Find where the given text appears and provide that cell's center as [X, Y] coordinate. 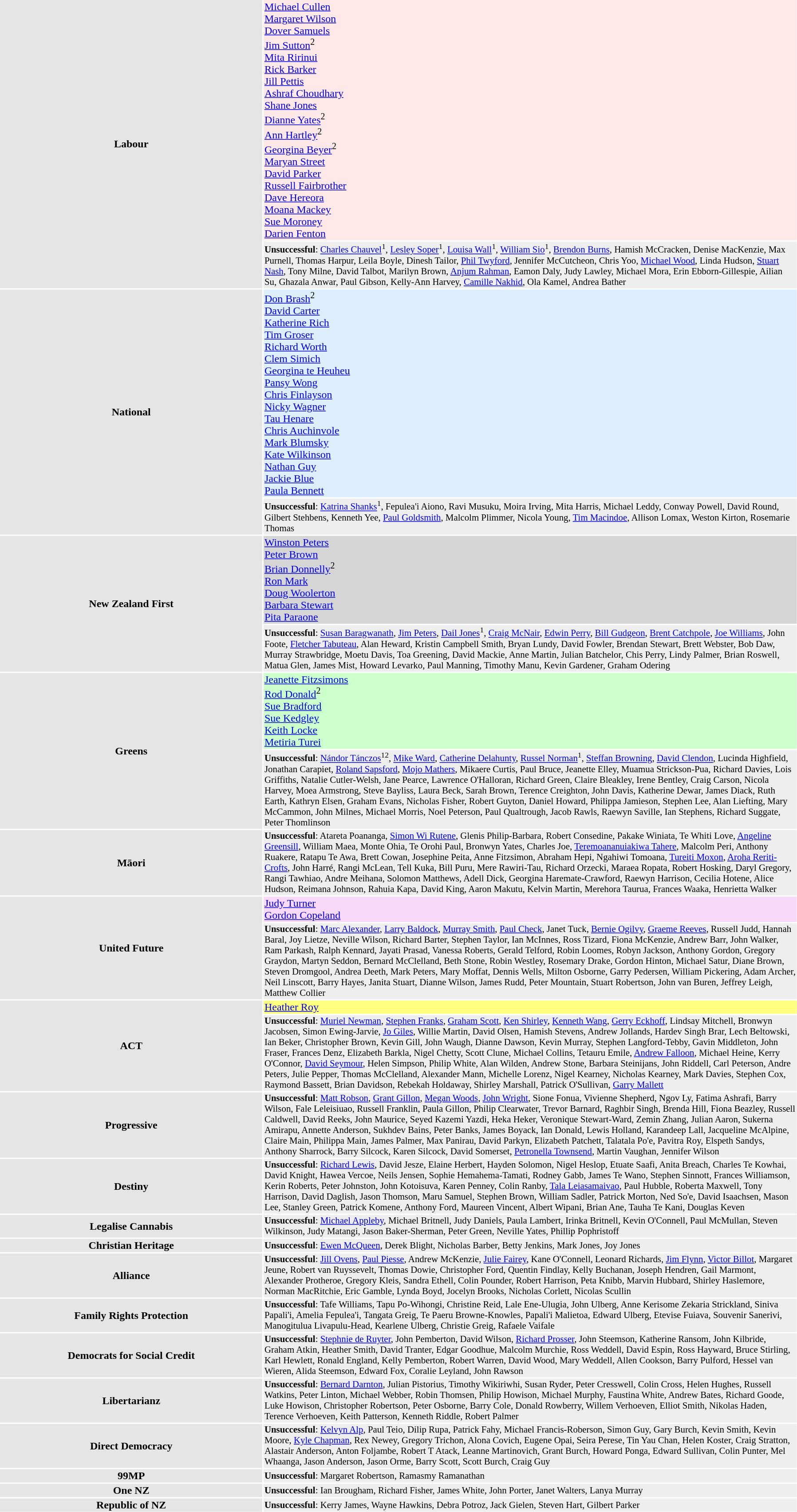
Māori [131, 863]
Unsuccessful: Kerry James, Wayne Hawkins, Debra Potroz, Jack Gielen, Steven Hart, Gilbert Parker [530, 1505]
Unsuccessful: Margaret Robertson, Ramasmy Ramanathan [530, 1476]
New Zealand First [131, 604]
Christian Heritage [131, 1245]
Labour [131, 144]
Unsuccessful: Ian Brougham, Richard Fisher, James White, John Porter, Janet Walters, Lanya Murray [530, 1490]
Destiny [131, 1186]
Republic of NZ [131, 1505]
Progressive [131, 1125]
Winston PetersPeter BrownBrian Donnelly2Ron MarkDoug WoolertonBarbara StewartPita Paraone [530, 580]
Libertarianz [131, 1401]
Democrats for Social Credit [131, 1355]
United Future [131, 948]
Family Rights Protection [131, 1315]
Alliance [131, 1275]
Greens [131, 751]
Direct Democracy [131, 1446]
Unsuccessful: Ewen McQueen, Derek Blight, Nicholas Barber, Betty Jenkins, Mark Jones, Joy Jones [530, 1245]
99MP [131, 1476]
Jeanette FitzsimonsRod Donald2Sue BradfordSue KedgleyKeith LockeMetiria Turei [530, 711]
Legalise Cannabis [131, 1226]
Heather Roy [530, 1007]
National [131, 412]
ACT [131, 1046]
Judy TurnerGordon Copeland [530, 909]
One NZ [131, 1490]
